Scan for the cell matching the given text and deliver its [x, y] coordinate at center. 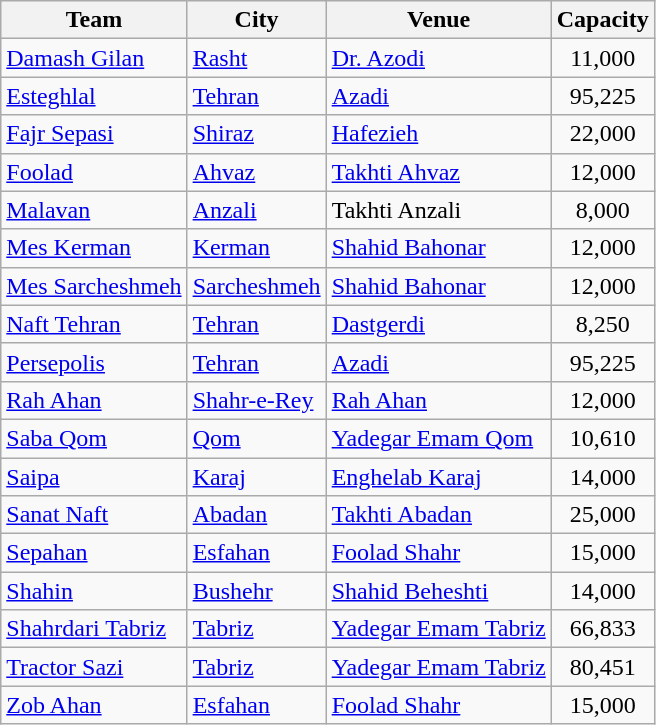
8,000 [602, 210]
Dr. Azodi [438, 58]
Persepolis [94, 362]
Mes Sarcheshmeh [94, 286]
Takhti Abadan [438, 515]
Saipa [94, 477]
Sarcheshmeh [256, 286]
25,000 [602, 515]
Karaj [256, 477]
22,000 [602, 134]
Tractor Sazi [94, 667]
Takhti Ahvaz [438, 172]
Team [94, 20]
Rasht [256, 58]
Sanat Naft [94, 515]
Saba Qom [94, 438]
Kerman [256, 248]
Mes Kerman [94, 248]
Anzali [256, 210]
Shiraz [256, 134]
Yadegar Emam Qom [438, 438]
Venue [438, 20]
Zob Ahan [94, 705]
Enghelab Karaj [438, 477]
66,833 [602, 629]
Shahid Beheshti [438, 591]
Shahin [94, 591]
Damash Gilan [94, 58]
Takhti Anzali [438, 210]
Qom [256, 438]
Naft Tehran [94, 324]
Shahrdari Tabriz [94, 629]
11,000 [602, 58]
10,610 [602, 438]
City [256, 20]
Foolad [94, 172]
80,451 [602, 667]
Ahvaz [256, 172]
8,250 [602, 324]
Bushehr [256, 591]
Esteghlal [94, 96]
Sepahan [94, 553]
Dastgerdi [438, 324]
Hafezieh [438, 134]
Fajr Sepasi [94, 134]
Shahr-e-Rey [256, 400]
Malavan [94, 210]
Capacity [602, 20]
Abadan [256, 515]
